Locate the cell with the specified text and output its [x, y] center coordinate. 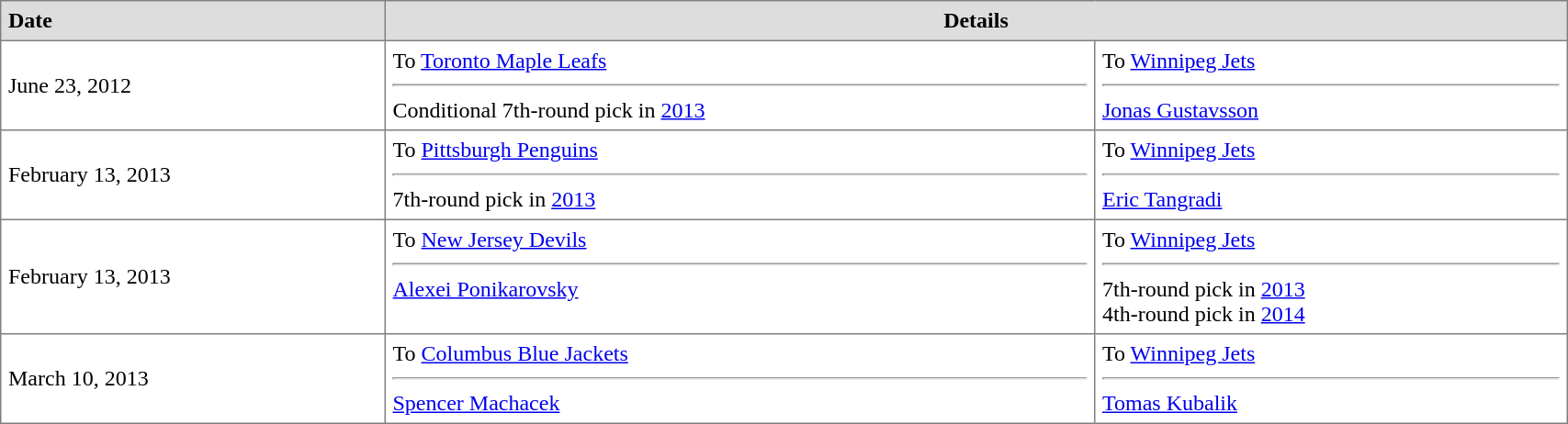
To Winnipeg Jets7th-round pick in 20134th-round pick in 2014 [1331, 276]
To New Jersey DevilsAlexei Ponikarovsky [739, 276]
June 23, 2012 [193, 85]
To Columbus Blue JacketsSpencer Machacek [739, 379]
Date [193, 21]
To Winnipeg JetsEric Tangradi [1331, 175]
To Pittsburgh Penguins7th-round pick in 2013 [739, 175]
March 10, 2013 [193, 379]
Details [976, 21]
To Winnipeg JetsJonas Gustavsson [1331, 85]
To Toronto Maple LeafsConditional 7th-round pick in 2013 [739, 85]
To Winnipeg JetsTomas Kubalik [1331, 379]
